For the text-containing cell, return its midpoint in (X, Y) coordinate format. 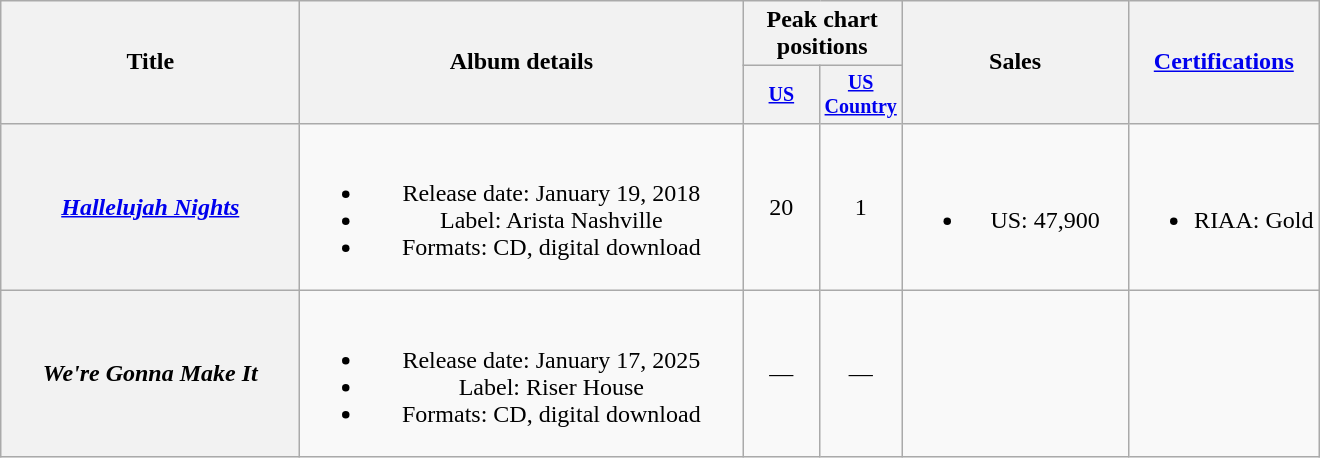
1 (861, 206)
US (782, 94)
Sales (1016, 62)
Hallelujah Nights (150, 206)
Certifications (1224, 62)
Peak chartpositions (822, 34)
Release date: January 17, 2025Label: Riser HouseFormats: CD, digital download (522, 374)
RIAA: Gold (1224, 206)
Album details (522, 62)
USCountry (861, 94)
Release date: January 19, 2018Label: Arista NashvilleFormats: CD, digital download (522, 206)
Title (150, 62)
20 (782, 206)
We're Gonna Make It (150, 374)
US: 47,900 (1016, 206)
